Pinpoint the cell where the given text exists, returning its (x, y) midpoint coordinate. 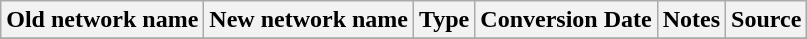
New network name (309, 20)
Source (766, 20)
Conversion Date (566, 20)
Old network name (102, 20)
Notes (691, 20)
Type (444, 20)
